Detect which cell encompasses the target text, then output its (x, y) center coordinate. 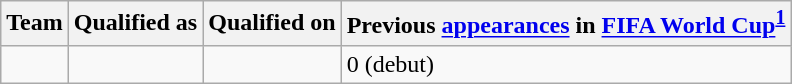
Team (35, 24)
0 (debut) (566, 64)
Qualified as (135, 24)
Qualified on (272, 24)
Previous appearances in FIFA World Cup1 (566, 24)
